Extract the [x, y] coordinate from the center of the cell holding the provided text.  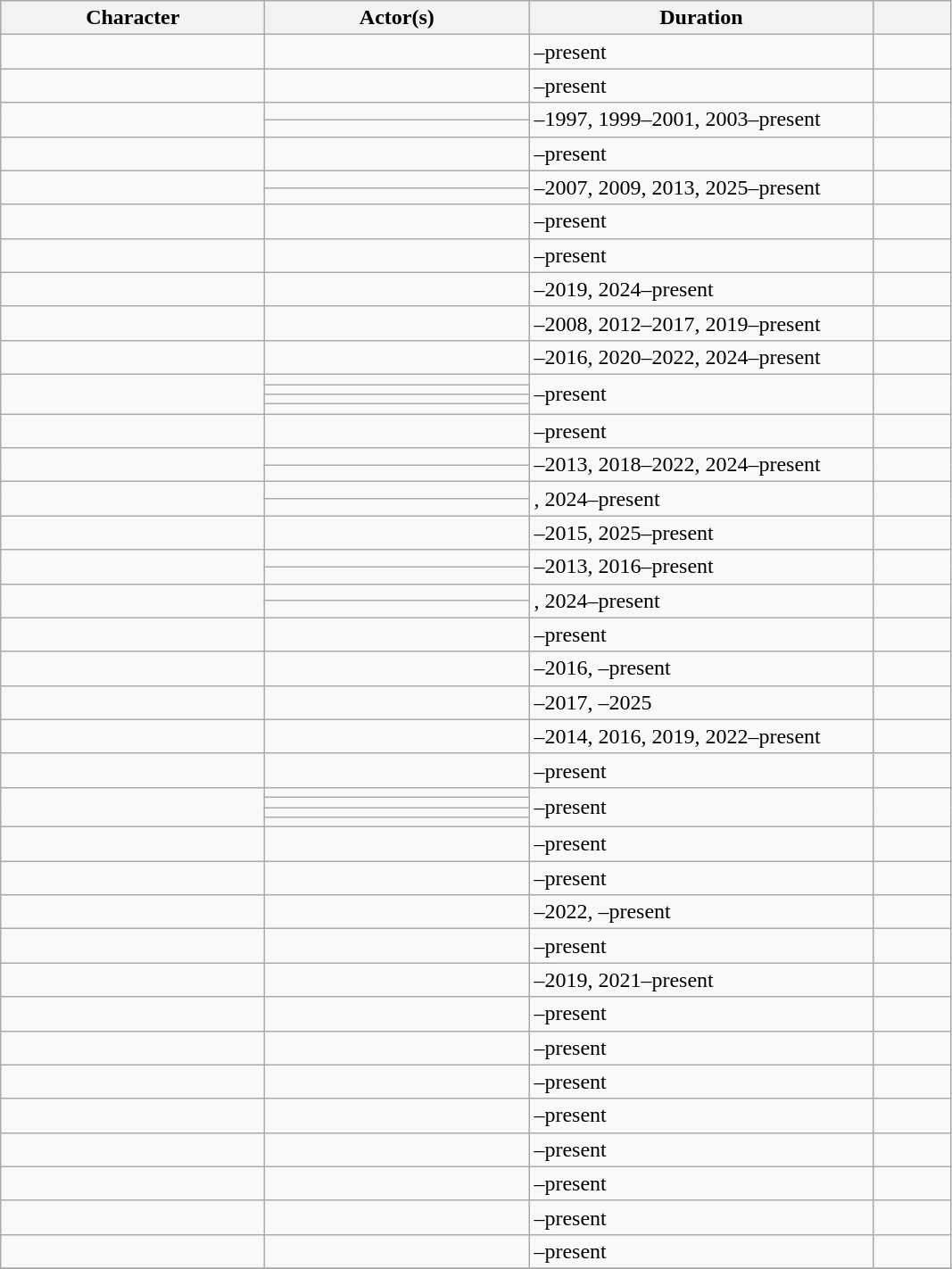
–1997, 1999–2001, 2003–present [701, 120]
Actor(s) [397, 18]
–2022, –present [701, 912]
–2007, 2009, 2013, 2025–present [701, 187]
–2008, 2012–2017, 2019–present [701, 323]
Duration [701, 18]
–2013, 2018–2022, 2024–present [701, 465]
–2016, 2020–2022, 2024–present [701, 357]
–2019, 2024–present [701, 289]
–2016, –present [701, 668]
–2019, 2021–present [701, 980]
–2013, 2016–present [701, 567]
–2017, –2025 [701, 702]
–2014, 2016, 2019, 2022–present [701, 736]
–2015, 2025–present [701, 533]
Character [133, 18]
